Determine the (x, y) coordinate at the center of the cell enclosing the given text.  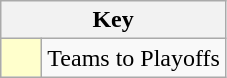
Key (114, 20)
Teams to Playoffs (134, 58)
